Search for the cell housing the specified text and yield its (x, y) center coordinate. 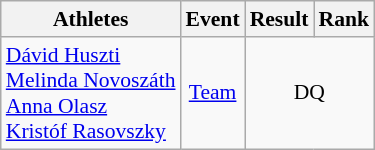
Team (213, 93)
Result (280, 19)
Event (213, 19)
Dávid HusztiMelinda NovoszáthAnna OlaszKristóf Rasovszky (91, 93)
Rank (344, 19)
Athletes (91, 19)
DQ (310, 93)
